Capture the cell that displays the provided text and extract its (x, y) central coordinate. 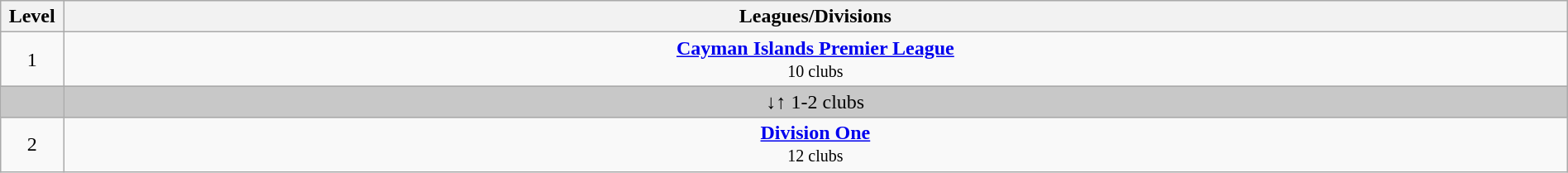
↓↑ 1-2 clubs (815, 102)
Leagues/Divisions (815, 17)
2 (32, 144)
Level (32, 17)
1 (32, 60)
Division One12 clubs (815, 144)
Cayman Islands Premier League10 clubs (815, 60)
